Return [x, y] of the center of cell containing provided text 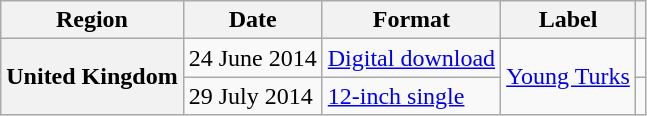
29 July 2014 [252, 96]
Region [92, 20]
24 June 2014 [252, 58]
Digital download [411, 58]
Format [411, 20]
Date [252, 20]
12-inch single [411, 96]
Label [568, 20]
Young Turks [568, 77]
United Kingdom [92, 77]
